Search for the cell housing the specified text and yield its (x, y) center coordinate. 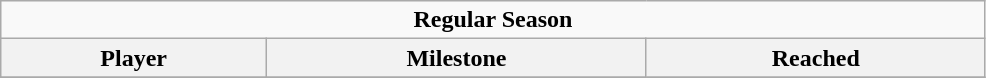
Milestone (457, 58)
Player (134, 58)
Reached (816, 58)
Regular Season (493, 20)
